Provide the (x, y) coordinate of the cell's center where the given text is located.  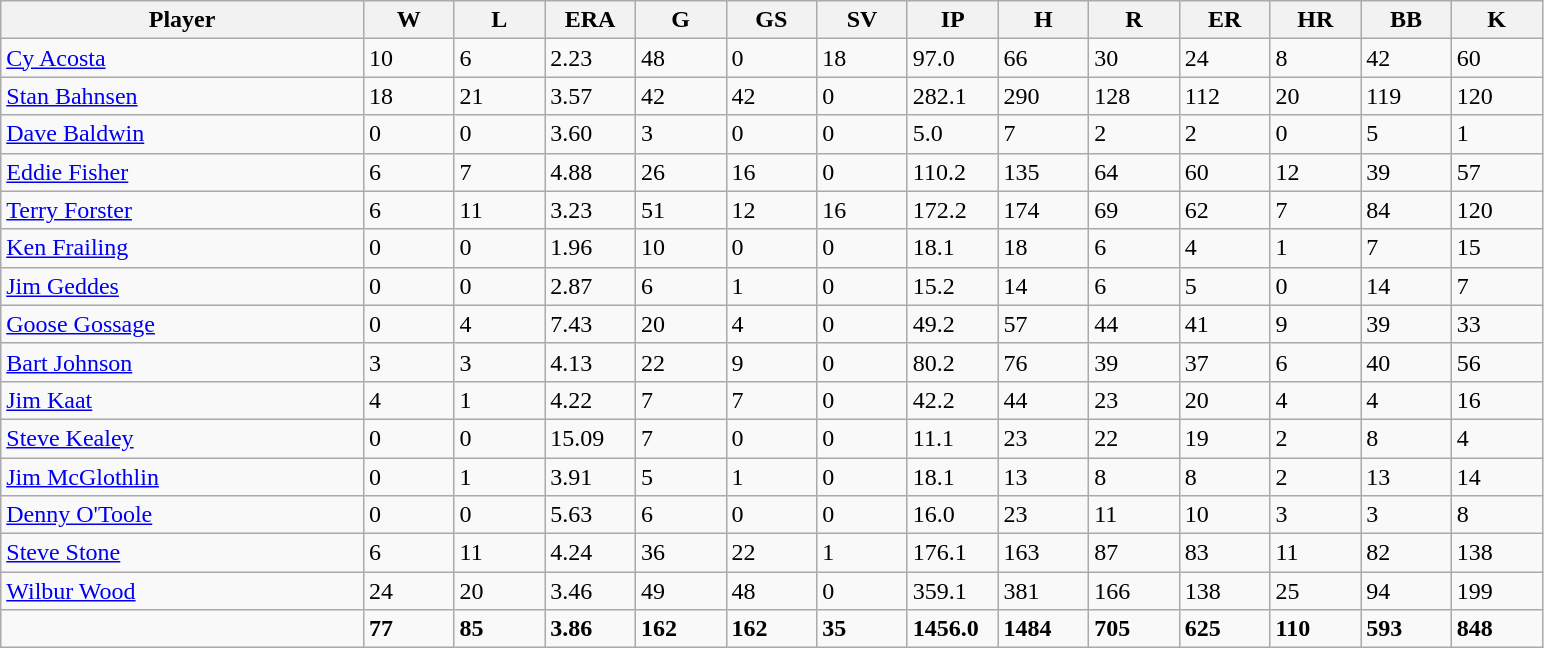
625 (1224, 629)
Jim Kaat (182, 400)
3.46 (590, 591)
42.2 (952, 400)
5.0 (952, 134)
26 (680, 172)
49 (680, 591)
56 (1496, 362)
11.1 (952, 438)
H (1044, 20)
51 (680, 210)
41 (1224, 324)
49.2 (952, 324)
L (500, 20)
K (1496, 20)
3.86 (590, 629)
33 (1496, 324)
80.2 (952, 362)
15.2 (952, 286)
4.13 (590, 362)
ERA (590, 20)
64 (1134, 172)
5.63 (590, 515)
290 (1044, 96)
83 (1224, 553)
30 (1134, 58)
4.22 (590, 400)
G (680, 20)
1.96 (590, 248)
2.87 (590, 286)
15 (1496, 248)
Goose Gossage (182, 324)
705 (1134, 629)
Terry Forster (182, 210)
282.1 (952, 96)
16.0 (952, 515)
1456.0 (952, 629)
SV (862, 20)
Stan Bahnsen (182, 96)
87 (1134, 553)
15.09 (590, 438)
135 (1044, 172)
359.1 (952, 591)
69 (1134, 210)
381 (1044, 591)
110.2 (952, 172)
3.23 (590, 210)
GS (772, 20)
76 (1044, 362)
37 (1224, 362)
Jim McGlothlin (182, 477)
77 (408, 629)
35 (862, 629)
IP (952, 20)
Eddie Fisher (182, 172)
62 (1224, 210)
84 (1406, 210)
1484 (1044, 629)
4.88 (590, 172)
21 (500, 96)
BB (1406, 20)
112 (1224, 96)
2.23 (590, 58)
593 (1406, 629)
128 (1134, 96)
HR (1316, 20)
ER (1224, 20)
163 (1044, 553)
25 (1316, 591)
Player (182, 20)
4.24 (590, 553)
Jim Geddes (182, 286)
3.57 (590, 96)
19 (1224, 438)
7.43 (590, 324)
Steve Kealey (182, 438)
Dave Baldwin (182, 134)
Cy Acosta (182, 58)
36 (680, 553)
40 (1406, 362)
848 (1496, 629)
97.0 (952, 58)
3.60 (590, 134)
Denny O'Toole (182, 515)
W (408, 20)
172.2 (952, 210)
R (1134, 20)
85 (500, 629)
119 (1406, 96)
Bart Johnson (182, 362)
110 (1316, 629)
Steve Stone (182, 553)
94 (1406, 591)
174 (1044, 210)
176.1 (952, 553)
Ken Frailing (182, 248)
66 (1044, 58)
166 (1134, 591)
3.91 (590, 477)
Wilbur Wood (182, 591)
82 (1406, 553)
199 (1496, 591)
